Capture the cell that displays the provided text and extract its [X, Y] central coordinate. 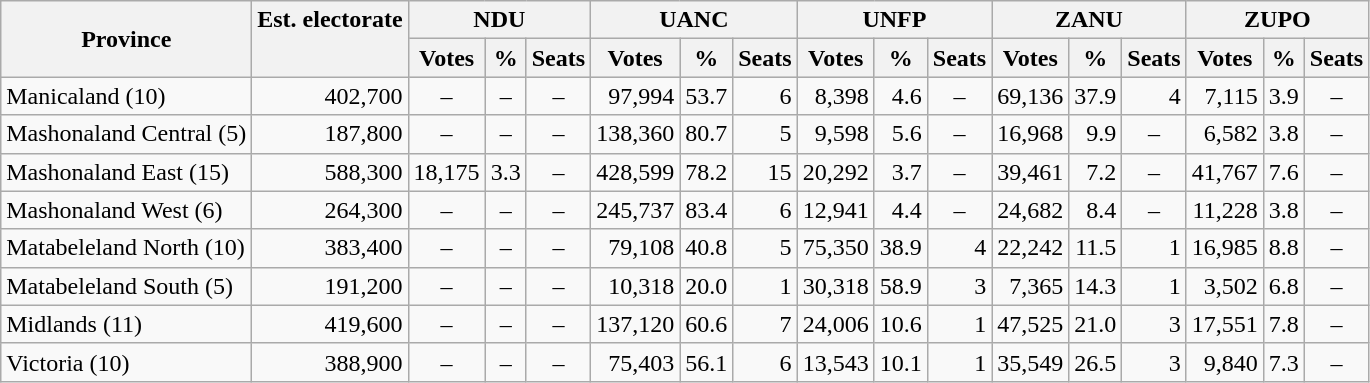
21.0 [1096, 324]
10,318 [636, 286]
9.9 [1096, 134]
12,941 [836, 210]
6,582 [1224, 134]
39,461 [1030, 172]
56.1 [706, 362]
8.4 [1096, 210]
8.8 [1284, 248]
Mashonaland East (15) [126, 172]
UANC [694, 20]
Est. electorate [330, 39]
3.9 [1284, 96]
Mashonaland West (6) [126, 210]
83.4 [706, 210]
245,737 [636, 210]
Victoria (10) [126, 362]
20.0 [706, 286]
3,502 [1224, 286]
4.6 [900, 96]
7.3 [1284, 362]
Province [126, 39]
ZANU [1090, 20]
78.2 [706, 172]
53.7 [706, 96]
187,800 [330, 134]
30,318 [836, 286]
17,551 [1224, 324]
588,300 [330, 172]
58.9 [900, 286]
7,365 [1030, 286]
24,006 [836, 324]
402,700 [330, 96]
ZUPO [1278, 20]
7.2 [1096, 172]
4.4 [900, 210]
24,682 [1030, 210]
7,115 [1224, 96]
20,292 [836, 172]
13,543 [836, 362]
419,600 [330, 324]
137,120 [636, 324]
Mashonaland Central (5) [126, 134]
35,549 [1030, 362]
47,525 [1030, 324]
38.9 [900, 248]
37.9 [1096, 96]
UNFP [894, 20]
15 [765, 172]
8,398 [836, 96]
264,300 [330, 210]
428,599 [636, 172]
Midlands (11) [126, 324]
22,242 [1030, 248]
9,840 [1224, 362]
80.7 [706, 134]
191,200 [330, 286]
7 [765, 324]
Manicaland (10) [126, 96]
7.6 [1284, 172]
3.3 [506, 172]
383,400 [330, 248]
3.7 [900, 172]
388,900 [330, 362]
138,360 [636, 134]
41,767 [1224, 172]
16,985 [1224, 248]
Matabeleland South (5) [126, 286]
6.8 [1284, 286]
97,994 [636, 96]
5.6 [900, 134]
11.5 [1096, 248]
9,598 [836, 134]
18,175 [446, 172]
Matabeleland North (10) [126, 248]
7.8 [1284, 324]
16,968 [1030, 134]
11,228 [1224, 210]
10.6 [900, 324]
79,108 [636, 248]
26.5 [1096, 362]
69,136 [1030, 96]
14.3 [1096, 286]
NDU [500, 20]
75,403 [636, 362]
60.6 [706, 324]
75,350 [836, 248]
10.1 [900, 362]
40.8 [706, 248]
